Capture the cell that displays the provided text and extract its [x, y] central coordinate. 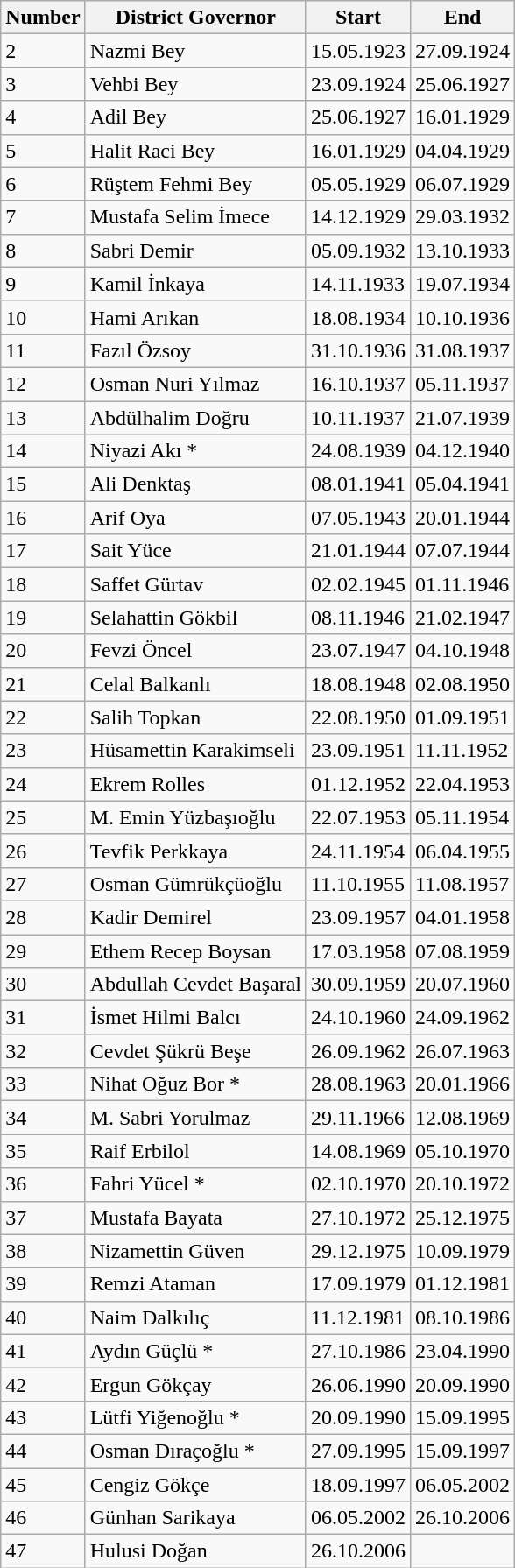
İsmet Hilmi Balcı [195, 1018]
11 [43, 350]
40 [43, 1317]
07.07.1944 [462, 551]
Halit Raci Bey [195, 151]
Hüsamettin Karakimseli [195, 751]
24.09.1962 [462, 1018]
15.05.1923 [357, 51]
04.01.1958 [462, 917]
27.10.1986 [357, 1351]
18.08.1948 [357, 684]
27.10.1972 [357, 1218]
20.10.1972 [462, 1184]
31.10.1936 [357, 350]
Naim Dalkılıç [195, 1317]
29.12.1975 [357, 1251]
21.02.1947 [462, 618]
Ekrem Rolles [195, 784]
Nihat Oğuz Bor * [195, 1084]
23.07.1947 [357, 651]
26 [43, 851]
10.09.1979 [462, 1251]
22.07.1953 [357, 817]
M. Emin Yüzbaşıoğlu [195, 817]
Cengiz Gökçe [195, 1485]
42 [43, 1384]
7 [43, 217]
26.07.1963 [462, 1051]
10.11.1937 [357, 418]
25 [43, 817]
12.08.1969 [462, 1118]
Niyazi Akı * [195, 451]
16.10.1937 [357, 384]
13 [43, 418]
Start [357, 18]
07.05.1943 [357, 518]
23.09.1957 [357, 917]
01.12.1981 [462, 1284]
04.04.1929 [462, 151]
Mustafa Bayata [195, 1218]
Saffet Gürtav [195, 584]
44 [43, 1451]
31.08.1937 [462, 350]
05.09.1932 [357, 251]
Ergun Gökçay [195, 1384]
47 [43, 1551]
29.11.1966 [357, 1118]
22.08.1950 [357, 717]
4 [43, 117]
05.04.1941 [462, 484]
31 [43, 1018]
28 [43, 917]
26.09.1962 [357, 1051]
26.06.1990 [357, 1384]
02.08.1950 [462, 684]
08.01.1941 [357, 484]
41 [43, 1351]
20.01.1966 [462, 1084]
11.11.1952 [462, 751]
17.03.1958 [357, 950]
20.07.1960 [462, 985]
Hulusi Doğan [195, 1551]
21.07.1939 [462, 418]
Kadir Demirel [195, 917]
18 [43, 584]
9 [43, 284]
43 [43, 1417]
01.12.1952 [357, 784]
10 [43, 317]
5 [43, 151]
24.10.1960 [357, 1018]
End [462, 18]
02.02.1945 [357, 584]
21.01.1944 [357, 551]
33 [43, 1084]
10.10.1936 [462, 317]
23.04.1990 [462, 1351]
6 [43, 184]
14 [43, 451]
Osman Gümrükçüoğlu [195, 884]
39 [43, 1284]
Fazıl Özsoy [195, 350]
M. Sabri Yorulmaz [195, 1118]
38 [43, 1251]
04.12.1940 [462, 451]
Raif Erbilol [195, 1151]
24.08.1939 [357, 451]
22 [43, 717]
35 [43, 1151]
24.11.1954 [357, 851]
15.09.1997 [462, 1451]
Hami Arıkan [195, 317]
Mustafa Selim İmece [195, 217]
05.05.1929 [357, 184]
06.04.1955 [462, 851]
20.01.1944 [462, 518]
Adil Bey [195, 117]
21 [43, 684]
Osman Nuri Yılmaz [195, 384]
05.11.1937 [462, 384]
08.11.1946 [357, 618]
25.12.1975 [462, 1218]
Kamil İnkaya [195, 284]
01.11.1946 [462, 584]
Selahattin Gökbil [195, 618]
Salih Topkan [195, 717]
45 [43, 1485]
02.10.1970 [357, 1184]
15 [43, 484]
18.09.1997 [357, 1485]
23.09.1924 [357, 84]
23 [43, 751]
Arif Oya [195, 518]
23.09.1951 [357, 751]
15.09.1995 [462, 1417]
Tevfik Perkkaya [195, 851]
Ali Denktaş [195, 484]
05.10.1970 [462, 1151]
30.09.1959 [357, 985]
27.09.1924 [462, 51]
29 [43, 950]
12 [43, 384]
17.09.1979 [357, 1284]
Lütfi Yiğenoğlu * [195, 1417]
Abdülhalim Doğru [195, 418]
24 [43, 784]
08.10.1986 [462, 1317]
Günhan Sarikaya [195, 1518]
28.08.1963 [357, 1084]
14.12.1929 [357, 217]
04.10.1948 [462, 651]
22.04.1953 [462, 784]
06.07.1929 [462, 184]
Number [43, 18]
Ethem Recep Boysan [195, 950]
Cevdet Şükrü Beşe [195, 1051]
Nizamettin Güven [195, 1251]
19 [43, 618]
Osman Dıraçoğlu * [195, 1451]
Sait Yüce [195, 551]
8 [43, 251]
46 [43, 1518]
27 [43, 884]
Aydın Güçlü * [195, 1351]
13.10.1933 [462, 251]
Rüştem Fehmi Bey [195, 184]
Remzi Ataman [195, 1284]
29.03.1932 [462, 217]
11.12.1981 [357, 1317]
11.08.1957 [462, 884]
2 [43, 51]
32 [43, 1051]
19.07.1934 [462, 284]
34 [43, 1118]
37 [43, 1218]
District Governor [195, 18]
Celal Balkanlı [195, 684]
20 [43, 651]
Vehbi Bey [195, 84]
01.09.1951 [462, 717]
Abdullah Cevdet Başaral [195, 985]
14.08.1969 [357, 1151]
Sabri Demir [195, 251]
07.08.1959 [462, 950]
30 [43, 985]
Fahri Yücel * [195, 1184]
27.09.1995 [357, 1451]
14.11.1933 [357, 284]
Fevzi Öncel [195, 651]
36 [43, 1184]
18.08.1934 [357, 317]
17 [43, 551]
3 [43, 84]
16 [43, 518]
Nazmi Bey [195, 51]
05.11.1954 [462, 817]
11.10.1955 [357, 884]
